Return the [X, Y] coordinate for the center point of the cell that contains the specified text.  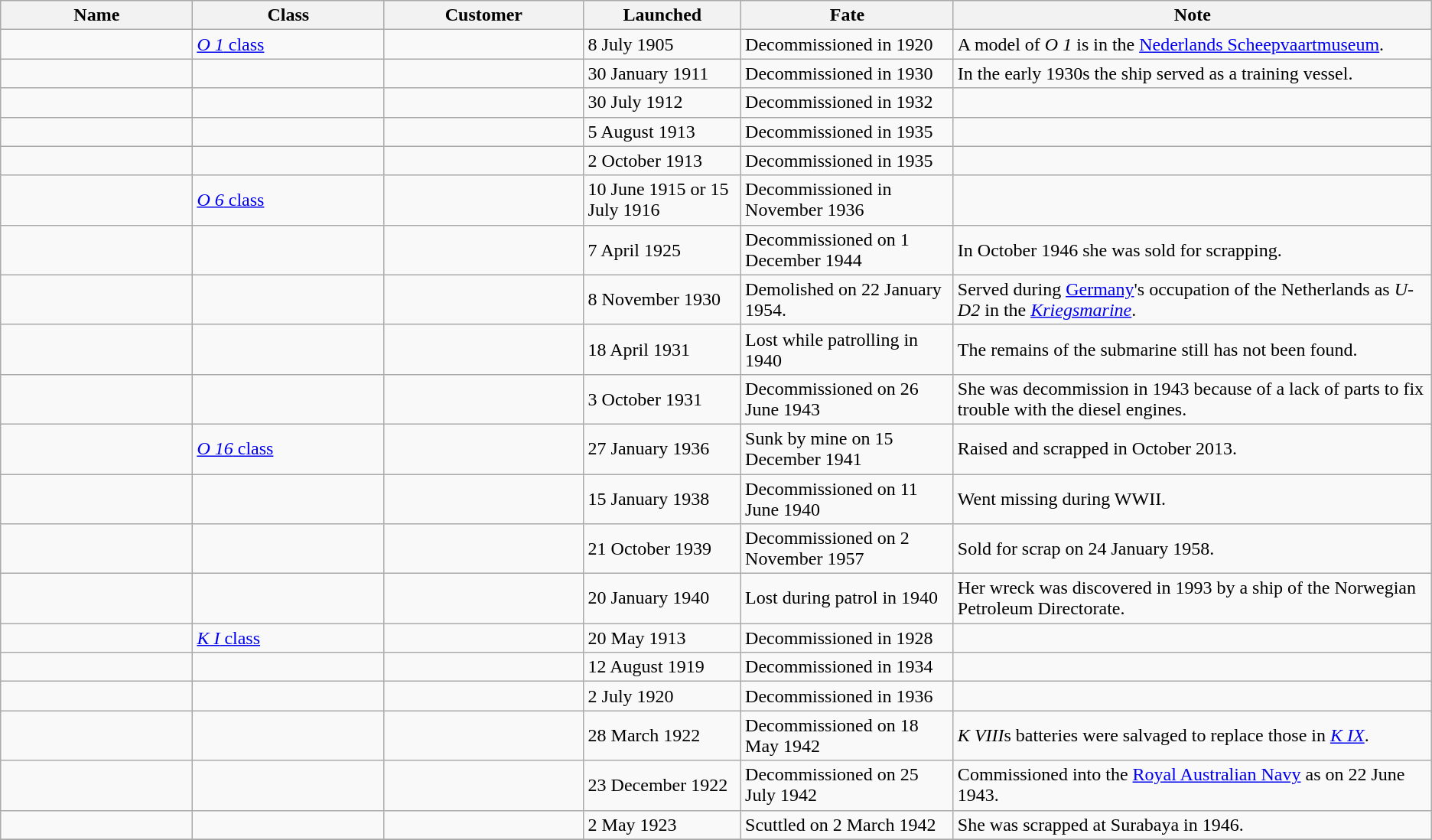
Decommissioned in 1920 [848, 44]
K I class [288, 638]
20 May 1913 [662, 638]
28 March 1922 [662, 736]
Demolished on 22 January 1954. [848, 300]
Lost during patrol in 1940 [848, 598]
20 January 1940 [662, 598]
Launched [662, 15]
Decommissioned in 1930 [848, 73]
Note [1192, 15]
Sold for scrap on 24 January 1958. [1192, 549]
Class [288, 15]
Decommissioned in November 1936 [848, 200]
Decommissioned on 25 July 1942 [848, 785]
The remains of the submarine still has not been found. [1192, 349]
Decommissioned on 18 May 1942 [848, 736]
Went missing during WWII. [1192, 499]
Lost while patrolling in 1940 [848, 349]
23 December 1922 [662, 785]
Decommissioned on 26 June 1943 [848, 399]
Decommissioned on 2 November 1957 [848, 549]
12 August 1919 [662, 667]
Customer [483, 15]
Served during Germany's occupation of the Netherlands as U-D2 in the Kriegsmarine. [1192, 300]
10 June 1915 or 15 July 1916 [662, 200]
Decommissioned on 1 December 1944 [848, 249]
30 January 1911 [662, 73]
Name [96, 15]
Sunk by mine on 15 December 1941 [848, 448]
O 16 class [288, 448]
In the early 1930s the ship served as a training vessel. [1192, 73]
O 1 class [288, 44]
5 August 1913 [662, 132]
Decommissioned in 1936 [848, 696]
In October 1946 she was sold for scrapping. [1192, 249]
2 May 1923 [662, 825]
Decommissioned on 11 June 1940 [848, 499]
21 October 1939 [662, 549]
Decommissioned in 1934 [848, 667]
15 January 1938 [662, 499]
Decommissioned in 1928 [848, 638]
O 6 class [288, 200]
2 October 1913 [662, 161]
Scuttled on 2 March 1942 [848, 825]
She was scrapped at Surabaya in 1946. [1192, 825]
8 July 1905 [662, 44]
Her wreck was discovered in 1993 by a ship of the Norwegian Petroleum Directorate. [1192, 598]
She was decommission in 1943 because of a lack of parts to fix trouble with the diesel engines. [1192, 399]
27 January 1936 [662, 448]
Raised and scrapped in October 2013. [1192, 448]
A model of O 1 is in the Nederlands Scheepvaartmuseum. [1192, 44]
18 April 1931 [662, 349]
Commissioned into the Royal Australian Navy as on 22 June 1943. [1192, 785]
K VIIIs batteries were salvaged to replace those in K IX. [1192, 736]
7 April 1925 [662, 249]
8 November 1930 [662, 300]
Decommissioned in 1932 [848, 103]
2 July 1920 [662, 696]
3 October 1931 [662, 399]
Fate [848, 15]
30 July 1912 [662, 103]
